From the cell containing the given text, extract its center point as (x, y) coordinate. 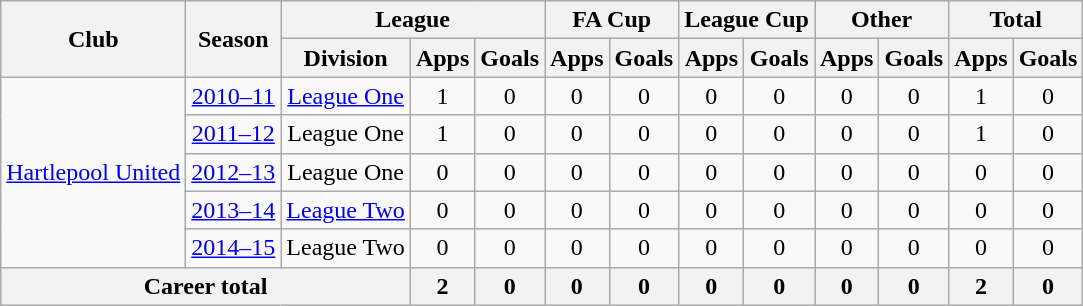
2013–14 (234, 210)
2012–13 (234, 172)
2014–15 (234, 248)
FA Cup (612, 20)
Total (1016, 20)
Club (94, 39)
League (413, 20)
League Cup (747, 20)
Division (346, 58)
Season (234, 39)
2010–11 (234, 96)
2011–12 (234, 134)
Other (881, 20)
Hartlepool United (94, 172)
Career total (206, 286)
